Extract the [X, Y] coordinate from the center of the cell holding the provided text.  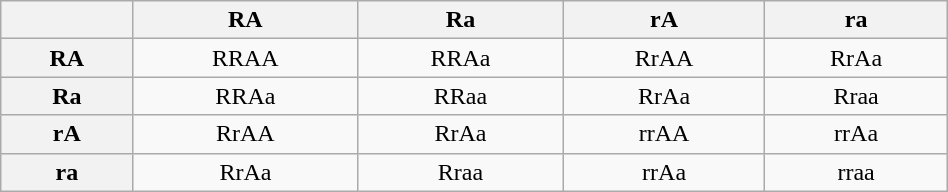
rraa [856, 172]
RRaa [460, 96]
RRAA [246, 58]
rrAA [664, 134]
